Scan for the cell matching the given text and deliver its [X, Y] coordinate at center. 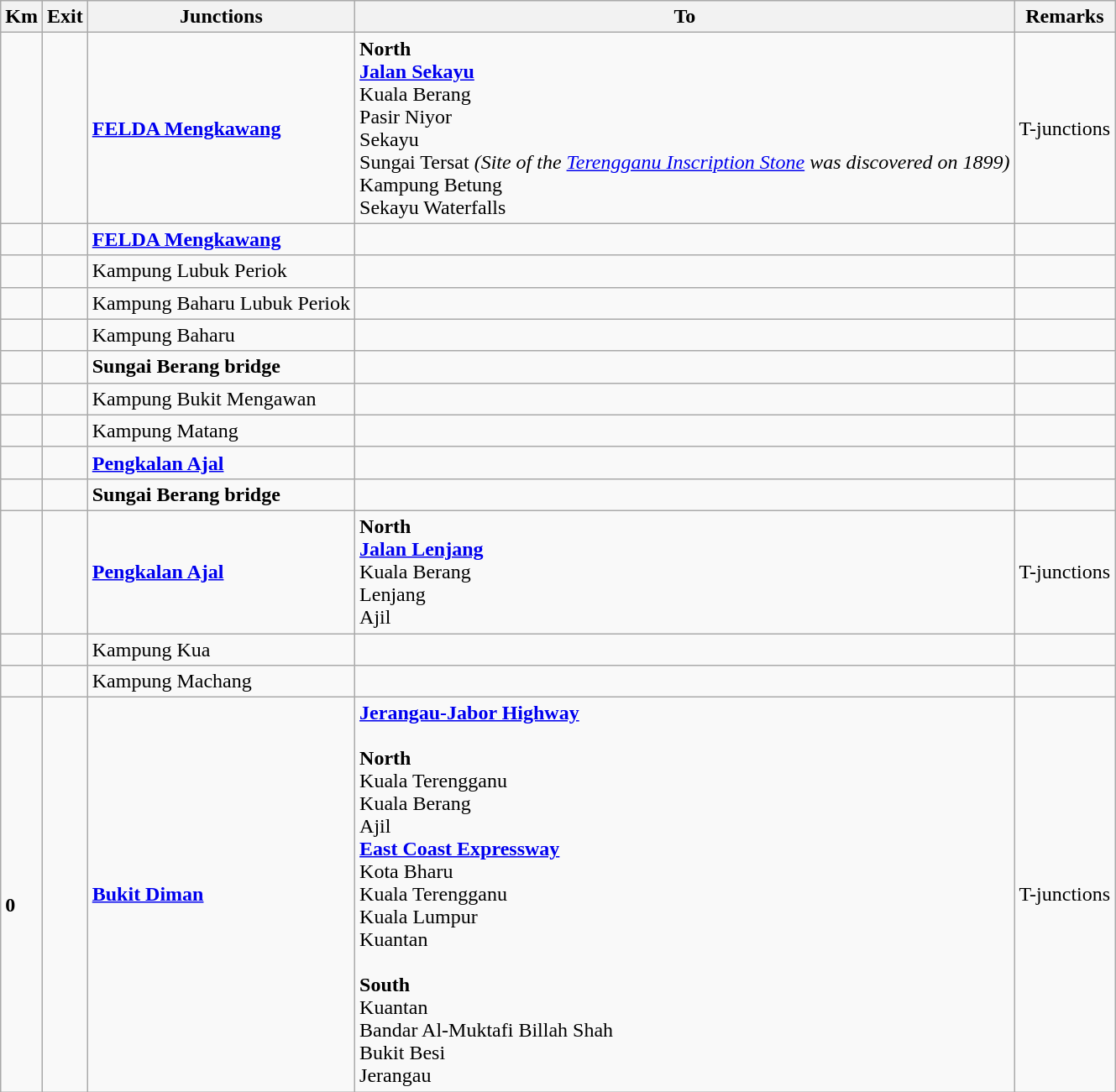
Kampung Machang [221, 682]
Kampung Baharu [221, 335]
Junctions [221, 17]
North Jalan LenjangKuala BerangLenjangAjil [685, 572]
Exit [65, 17]
Kampung Kua [221, 649]
Kampung Bukit Mengawan [221, 399]
Bukit Diman [221, 895]
Kampung Matang [221, 431]
Km [22, 17]
Remarks [1065, 17]
Kampung Lubuk Periok [221, 271]
0 [22, 895]
To [685, 17]
Kampung Baharu Lubuk Periok [221, 303]
